From the cell containing the given text, extract its center point as (X, Y) coordinate. 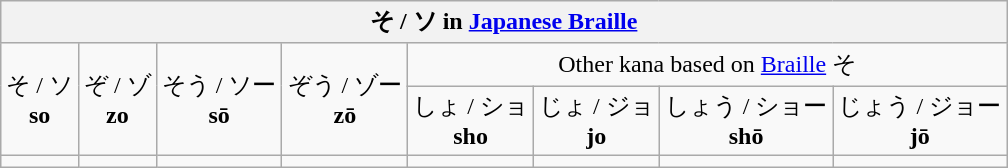
Other kana based on Braille そ (708, 64)
そ / ソ in Japanese Braille (504, 22)
そう / ソー sō (219, 99)
しょう / ショー shō (746, 121)
じょ / ジョ jo (596, 121)
しょ / ショ sho (471, 121)
そ / ソ so (40, 99)
ぞ / ゾ zo (117, 99)
じょう / ジョー jō (920, 121)
ぞう / ゾー zō (345, 99)
